Scan for the cell matching the given text and deliver its (X, Y) coordinate at center. 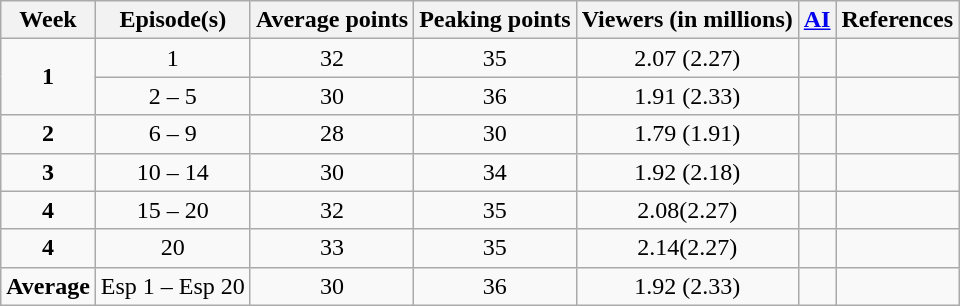
AI (817, 20)
Average (48, 286)
2.07 (2.27) (687, 58)
6 – 9 (172, 134)
1.92 (2.33) (687, 286)
Episode(s) (172, 20)
Week (48, 20)
28 (332, 134)
1.91 (2.33) (687, 96)
References (898, 20)
2 – 5 (172, 96)
3 (48, 172)
34 (495, 172)
Esp 1 – Esp 20 (172, 286)
2.14(2.27) (687, 248)
1.79 (1.91) (687, 134)
Peaking points (495, 20)
15 – 20 (172, 210)
33 (332, 248)
10 – 14 (172, 172)
1.92 (2.18) (687, 172)
20 (172, 248)
Viewers (in millions) (687, 20)
2 (48, 134)
2.08(2.27) (687, 210)
Average points (332, 20)
